Pinpoint the cell where the given text exists, returning its [x, y] midpoint coordinate. 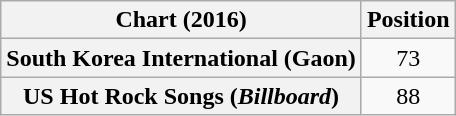
88 [408, 96]
South Korea International (Gaon) [182, 58]
Position [408, 20]
Chart (2016) [182, 20]
73 [408, 58]
US Hot Rock Songs (Billboard) [182, 96]
